Return the [X, Y] coordinate for the center point of the cell that contains the specified text.  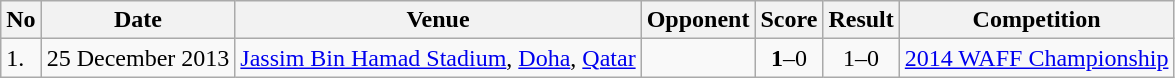
No [21, 20]
Jassim Bin Hamad Stadium, Doha, Qatar [438, 58]
1. [21, 58]
Opponent [698, 20]
Date [138, 20]
25 December 2013 [138, 58]
Result [861, 20]
Score [789, 20]
Venue [438, 20]
2014 WAFF Championship [1036, 58]
Competition [1036, 20]
